From the cell containing the given text, extract its center point as [x, y] coordinate. 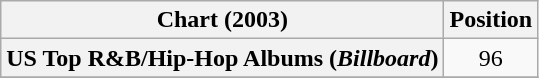
Position [491, 20]
US Top R&B/Hip-Hop Albums (Billboard) [222, 58]
Chart (2003) [222, 20]
96 [491, 58]
